Determine the [x, y] coordinate at the center of the cell enclosing the given text.  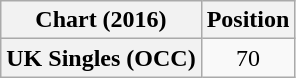
Chart (2016) [101, 20]
UK Singles (OCC) [101, 58]
70 [248, 58]
Position [248, 20]
